Determine the [X, Y] coordinate at the center of the cell enclosing the given text.  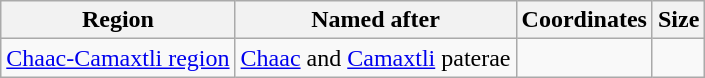
Region [118, 20]
Chaac-Camaxtli region [118, 58]
Coordinates [584, 20]
Named after [376, 20]
Size [678, 20]
Chaac and Camaxtli paterae [376, 58]
